For the text-containing cell, return its midpoint in [x, y] coordinate format. 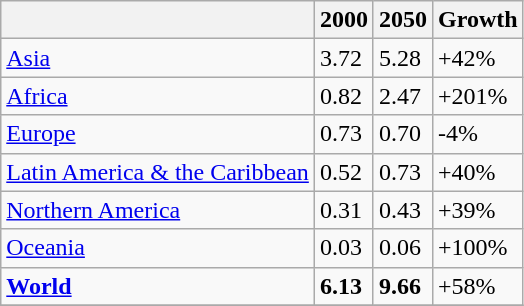
Asia [158, 58]
Oceania [158, 248]
Europe [158, 134]
Latin America & the Caribbean [158, 172]
0.70 [402, 134]
+39% [478, 210]
Northern America [158, 210]
9.66 [402, 286]
0.43 [402, 210]
-4% [478, 134]
+42% [478, 58]
World [158, 286]
0.82 [344, 96]
Africa [158, 96]
+40% [478, 172]
0.03 [344, 248]
2.47 [402, 96]
6.13 [344, 286]
+100% [478, 248]
0.31 [344, 210]
+201% [478, 96]
3.72 [344, 58]
2000 [344, 20]
+58% [478, 286]
Growth [478, 20]
0.06 [402, 248]
5.28 [402, 58]
2050 [402, 20]
0.52 [344, 172]
